From the cell containing the given text, extract its center point as [x, y] coordinate. 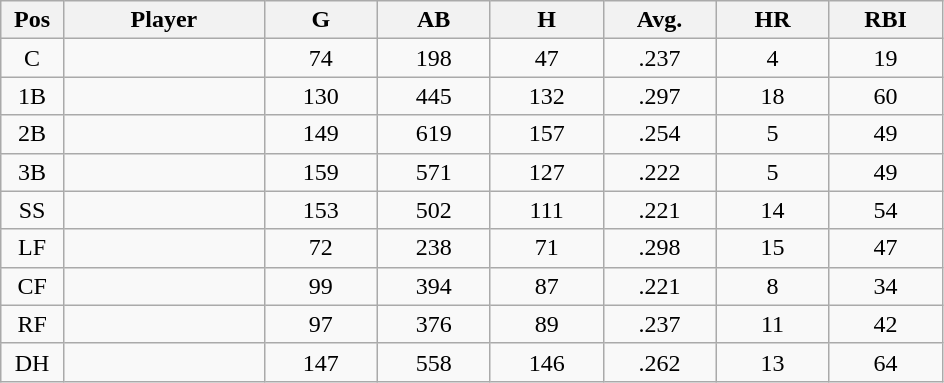
Avg. [660, 20]
13 [772, 362]
64 [886, 362]
RBI [886, 20]
60 [886, 96]
97 [320, 324]
.297 [660, 96]
1B [32, 96]
159 [320, 172]
72 [320, 248]
11 [772, 324]
502 [434, 210]
AB [434, 20]
34 [886, 286]
111 [546, 210]
132 [546, 96]
15 [772, 248]
.298 [660, 248]
74 [320, 58]
.254 [660, 134]
54 [886, 210]
42 [886, 324]
87 [546, 286]
CF [32, 286]
3B [32, 172]
149 [320, 134]
LF [32, 248]
DH [32, 362]
127 [546, 172]
153 [320, 210]
Player [164, 20]
571 [434, 172]
Pos [32, 20]
130 [320, 96]
8 [772, 286]
G [320, 20]
RF [32, 324]
376 [434, 324]
146 [546, 362]
H [546, 20]
71 [546, 248]
2B [32, 134]
SS [32, 210]
99 [320, 286]
394 [434, 286]
147 [320, 362]
.222 [660, 172]
157 [546, 134]
558 [434, 362]
4 [772, 58]
619 [434, 134]
238 [434, 248]
HR [772, 20]
18 [772, 96]
198 [434, 58]
C [32, 58]
.262 [660, 362]
19 [886, 58]
14 [772, 210]
445 [434, 96]
89 [546, 324]
